For the text-containing cell, return its midpoint in (x, y) coordinate format. 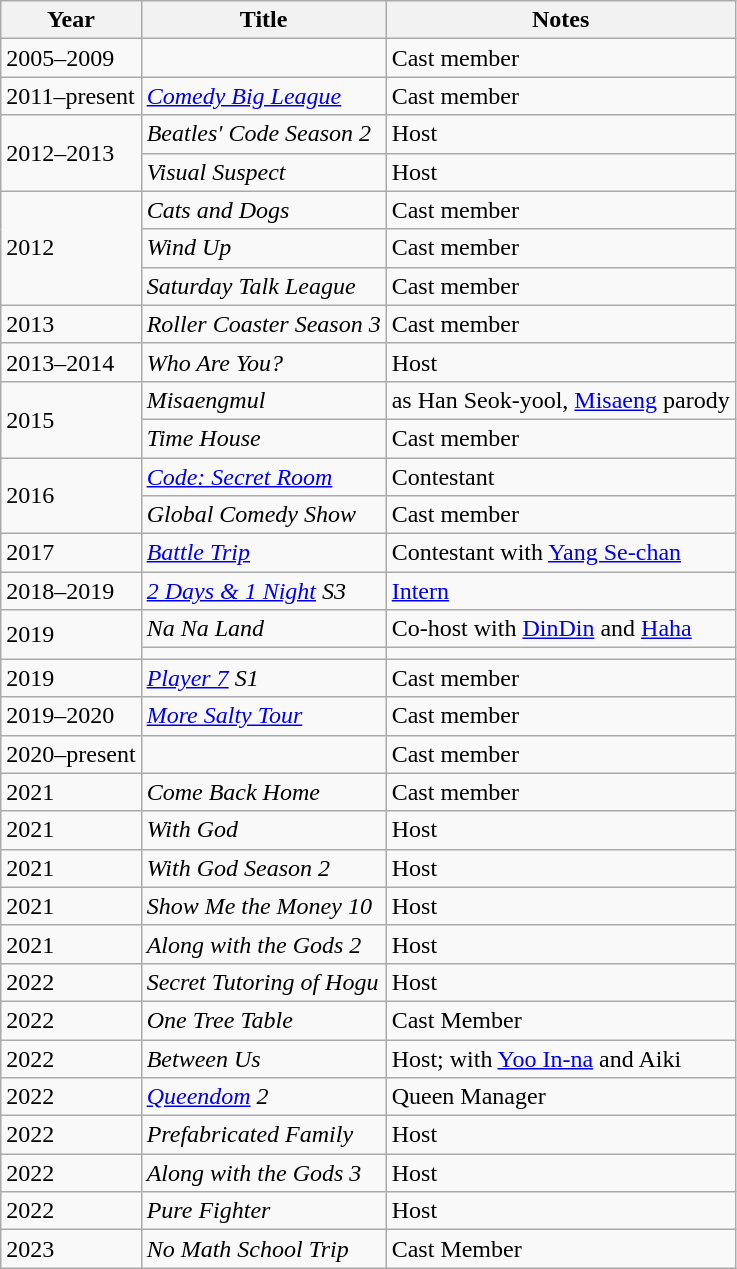
Co-host with DinDin and Haha (560, 629)
2017 (71, 553)
2013 (71, 324)
2005–2009 (71, 58)
Wind Up (264, 248)
Global Comedy Show (264, 515)
2011–present (71, 96)
Prefabricated Family (264, 1135)
2012–2013 (71, 153)
2018–2019 (71, 591)
Pure Fighter (264, 1211)
Who Are You? (264, 362)
Show Me the Money 10 (264, 906)
Beatles' Code Season 2 (264, 134)
Secret Tutoring of Hogu (264, 982)
Time House (264, 438)
Battle Trip (264, 553)
Visual Suspect (264, 172)
Queendom 2 (264, 1097)
Contestant with Yang Se-chan (560, 553)
2015 (71, 419)
Along with the Gods 2 (264, 944)
With God (264, 830)
With God Season 2 (264, 868)
No Math School Trip (264, 1249)
2 Days & 1 Night S3 (264, 591)
Contestant (560, 477)
Misaengmul (264, 400)
2020–present (71, 754)
Title (264, 20)
2023 (71, 1249)
Code: Secret Room (264, 477)
More Salty Tour (264, 716)
Year (71, 20)
2012 (71, 248)
Saturday Talk League (264, 286)
Na Na Land (264, 629)
Intern (560, 591)
2019–2020 (71, 716)
Comedy Big League (264, 96)
Roller Coaster Season 3 (264, 324)
Player 7 S1 (264, 678)
One Tree Table (264, 1020)
Notes (560, 20)
Cats and Dogs (264, 210)
Queen Manager (560, 1097)
Along with the Gods 3 (264, 1173)
2013–2014 (71, 362)
Host; with Yoo In-na and Aiki (560, 1059)
Between Us (264, 1059)
Come Back Home (264, 792)
2016 (71, 496)
as Han Seok-yool, Misaeng parody (560, 400)
